For the text-containing cell, return its midpoint in [X, Y] coordinate format. 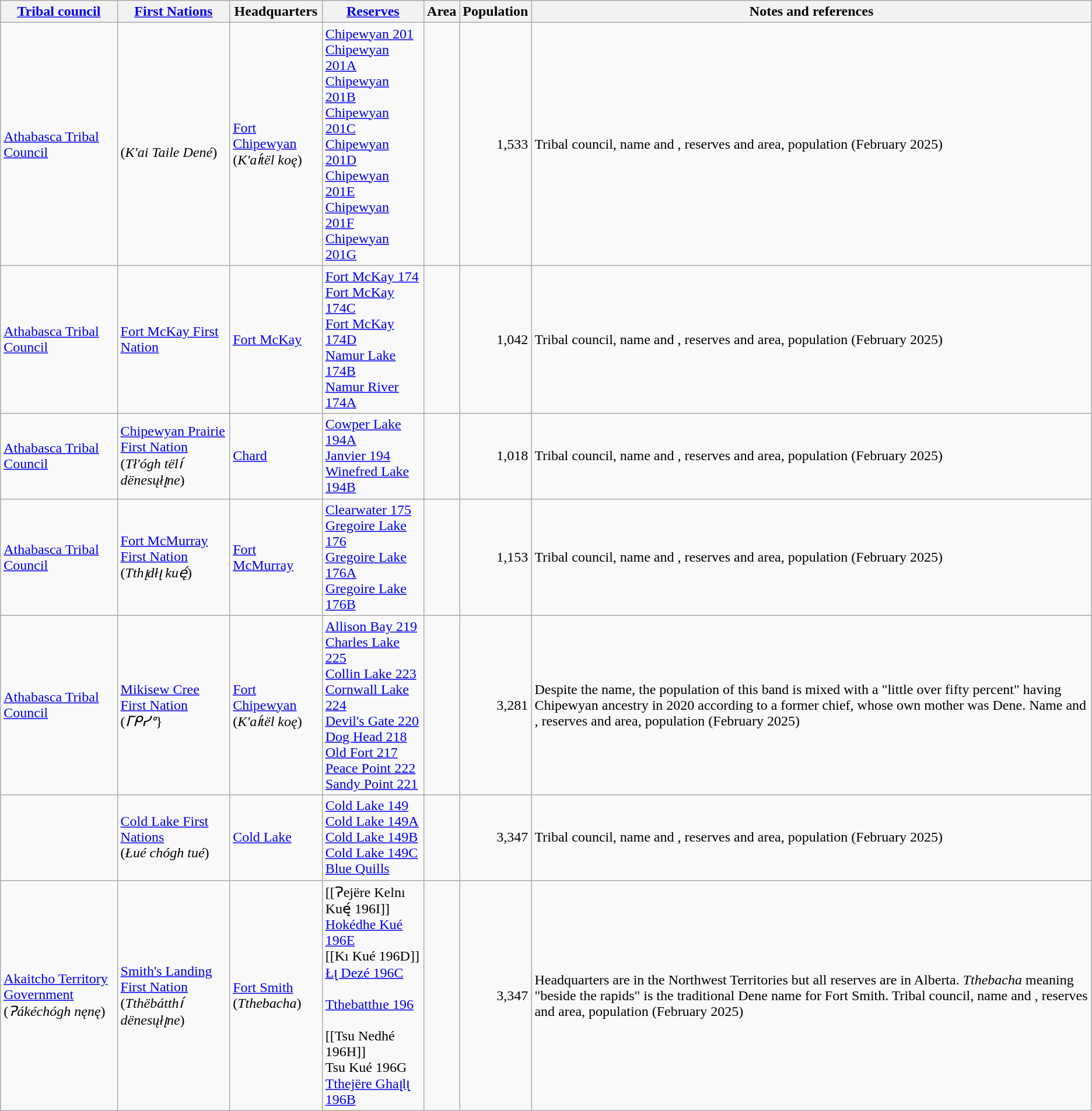
First Nations [174, 12]
Population [496, 12]
3,281 [496, 705]
Fort McKay [276, 339]
Clearwater 175Gregoire Lake 176Gregoire Lake 176AGregoire Lake 176B [373, 557]
[[Ɂejëre Kelnı Kuę́ 196I]]Hokédhe Kué 196E[[Kı Kué 196D]]Łı̨ Dezé 196CTthebatthıe 196[[Tsu Nedhé 196H]]Tsu Kué 196GTthejëre Ghaı̨lı̨ 196B [373, 995]
Area [442, 12]
Notes and references [811, 12]
Fort McMurray [276, 557]
Chipewyan 201Chipewyan 201AChipewyan 201BChipewyan 201CChipewyan 201DChipewyan 201EChipewyan 201FChipewyan 201G [373, 144]
Allison Bay 219Charles Lake 225Collin Lake 223Cornwall Lake 224Devil's Gate 220Dog Head 218Old Fort 217Peace Point 222Sandy Point 221 [373, 705]
1,153 [496, 557]
1,533 [496, 144]
Smith's Landing First Nation(Tthëbátthı́ dënesųłı̨ne) [174, 995]
Headquarters [276, 12]
Mikisew Cree First Nation(ᒥᑭᓯᐤ} [174, 705]
Fort McMurray First Nation(Tthı̨dłı̨ kuę́) [174, 557]
Tribal council [59, 12]
Reserves [373, 12]
Akaitcho Territory Government(Ɂákéchógh nęnę) [59, 995]
Cowper Lake 194AJanvier 194Winefred Lake 194B [373, 456]
Chard [276, 456]
1,018 [496, 456]
Chipewyan Prairie First Nation(Tł'ógh tëlı́ dënesųłı̨ne) [174, 456]
Fort McKay First Nation [174, 339]
Cold Lake First Nations(Łué chógh tué) [174, 837]
Cold Lake [276, 837]
1,042 [496, 339]
(K'ai Taile Dené) [174, 144]
Fort Smith(Tthebacha) [276, 995]
Cold Lake 149Cold Lake 149ACold Lake 149BCold Lake 149CBlue Quills [373, 837]
Fort McKay 174Fort McKay 174CFort McKay 174DNamur Lake 174BNamur River 174A [373, 339]
